Search for the cell housing the specified text and yield its [X, Y] center coordinate. 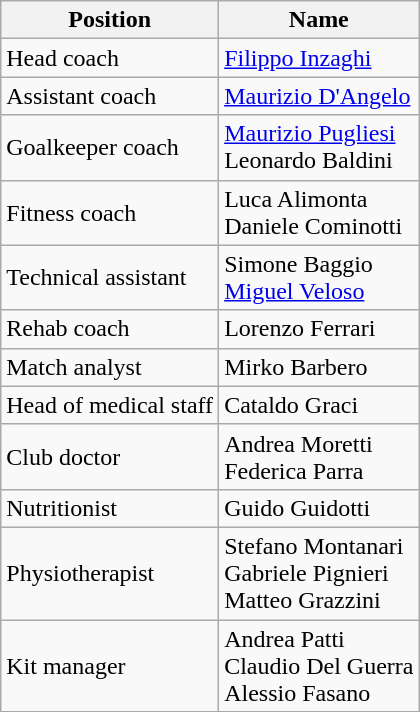
Fitness coach [110, 212]
Andrea Patti Claudio Del Guerra Alessio Fasano [319, 666]
Cataldo Graci [319, 405]
Club doctor [110, 456]
Luca Alimonta Daniele Cominotti [319, 212]
Name [319, 20]
Position [110, 20]
Filippo Inzaghi [319, 58]
Physiotherapist [110, 573]
Andrea Moretti Federica Parra [319, 456]
Mirko Barbero [319, 367]
Head coach [110, 58]
Lorenzo Ferrari [319, 329]
Nutritionist [110, 508]
Match analyst [110, 367]
Simone Baggio Miguel Veloso [319, 278]
Kit manager [110, 666]
Head of medical staff [110, 405]
Assistant coach [110, 96]
Technical assistant [110, 278]
Maurizio Pugliesi Leonardo Baldini [319, 148]
Guido Guidotti [319, 508]
Stefano Montanari Gabriele Pignieri Matteo Grazzini [319, 573]
Rehab coach [110, 329]
Goalkeeper coach [110, 148]
Maurizio D'Angelo [319, 96]
